Extract the (x, y) coordinate from the center of the cell holding the provided text.  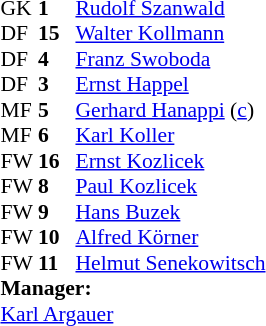
Franz Swoboda (170, 59)
9 (57, 212)
11 (57, 263)
Alfred Körner (170, 237)
Gerhard Hanappi (c) (170, 110)
6 (57, 135)
10 (57, 237)
Walter Kollmann (170, 33)
5 (57, 110)
Helmut Senekowitsch (170, 263)
8 (57, 187)
15 (57, 33)
4 (57, 59)
Manager: (132, 289)
Paul Kozlicek (170, 187)
16 (57, 161)
3 (57, 85)
Ernst Kozlicek (170, 161)
Karl Koller (170, 135)
Ernst Happel (170, 85)
Hans Buzek (170, 212)
